Find where the given text appears and provide that cell's center as (X, Y) coordinate. 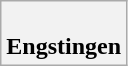
Engstingen (64, 34)
